Find where the given text appears and provide that cell's center as (x, y) coordinate. 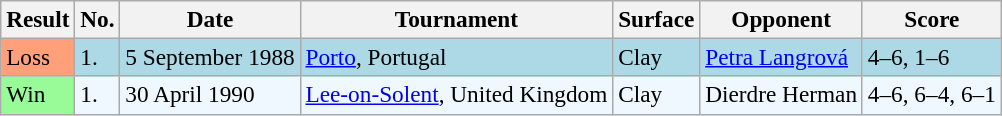
Win (38, 95)
Tournament (456, 19)
Surface (656, 19)
Loss (38, 57)
Dierdre Herman (782, 95)
5 September 1988 (210, 57)
Lee-on-Solent, United Kingdom (456, 95)
No. (98, 19)
Score (932, 19)
Porto, Portugal (456, 57)
4–6, 6–4, 6–1 (932, 95)
4–6, 1–6 (932, 57)
30 April 1990 (210, 95)
Petra Langrová (782, 57)
Date (210, 19)
Opponent (782, 19)
Result (38, 19)
